Return the (X, Y) coordinate for the center point of the cell that contains the specified text.  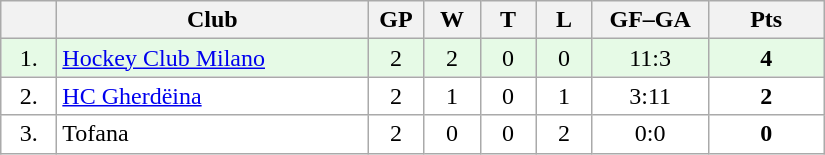
3. (29, 134)
Club (212, 20)
1. (29, 58)
0:0 (650, 134)
T (508, 20)
W (452, 20)
4 (766, 58)
Hockey Club Milano (212, 58)
2. (29, 96)
GF–GA (650, 20)
GP (396, 20)
Pts (766, 20)
11:3 (650, 58)
3:11 (650, 96)
Tofana (212, 134)
HC Gherdëina (212, 96)
L (564, 20)
